Return the (X, Y) coordinate for the center point of the cell that contains the specified text.  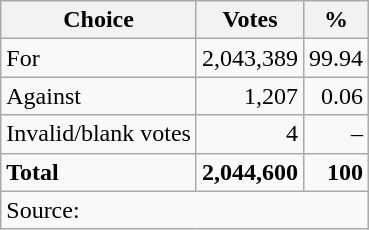
Against (99, 96)
100 (336, 172)
Source: (185, 210)
99.94 (336, 58)
4 (250, 134)
2,043,389 (250, 58)
0.06 (336, 96)
Choice (99, 20)
Votes (250, 20)
Total (99, 172)
% (336, 20)
2,044,600 (250, 172)
Invalid/blank votes (99, 134)
– (336, 134)
1,207 (250, 96)
For (99, 58)
